Provide the [X, Y] coordinate of the cell's center where the given text is located.  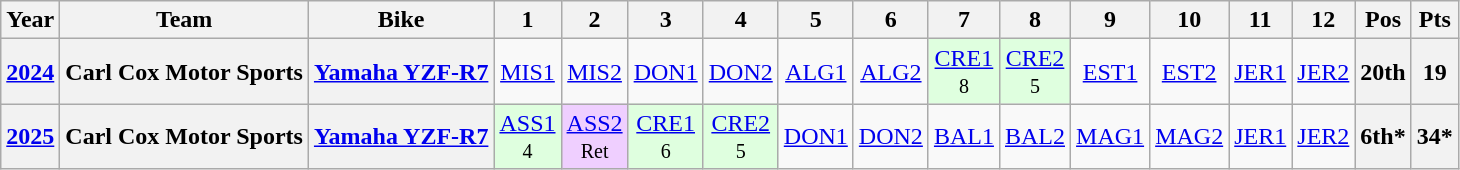
34* [1434, 136]
Pts [1434, 20]
9 [1110, 20]
6 [890, 20]
EST1 [1110, 72]
5 [816, 20]
CRE18 [964, 72]
EST2 [1190, 72]
12 [1324, 20]
ASS14 [528, 136]
ALG1 [816, 72]
3 [666, 20]
BAL1 [964, 136]
MAG2 [1190, 136]
CRE16 [666, 136]
2025 [30, 136]
2 [594, 20]
6th* [1383, 136]
1 [528, 20]
Team [184, 20]
Bike [401, 20]
MIS2 [594, 72]
20th [1383, 72]
4 [740, 20]
8 [1034, 20]
2024 [30, 72]
19 [1434, 72]
11 [1260, 20]
BAL2 [1034, 136]
ASS2Ret [594, 136]
ALG2 [890, 72]
10 [1190, 20]
Pos [1383, 20]
MIS1 [528, 72]
7 [964, 20]
Year [30, 20]
MAG1 [1110, 136]
